Return the (x, y) coordinate for the center point of the cell that contains the specified text.  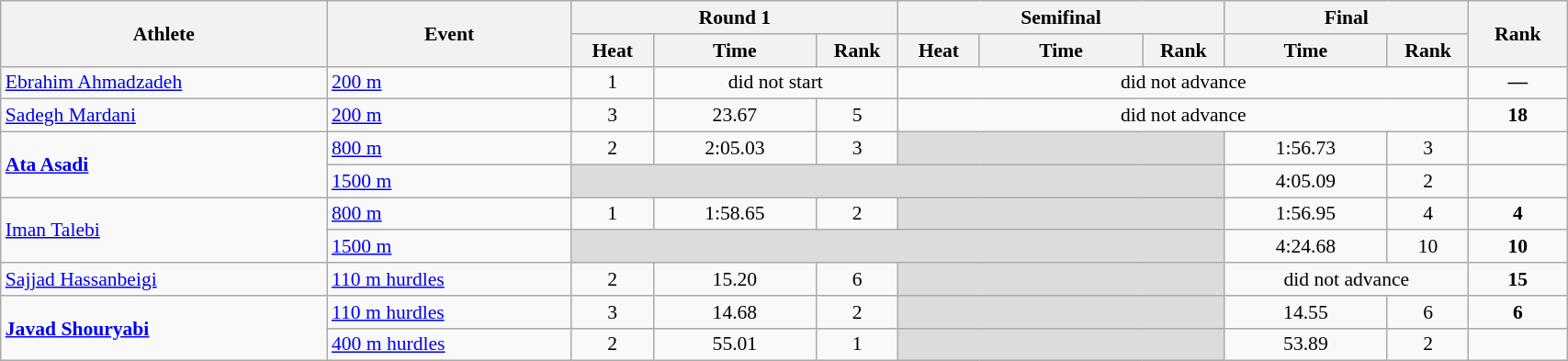
4:24.68 (1306, 247)
14.68 (735, 312)
Round 1 (735, 17)
Sajjad Hassanbeigi (164, 279)
15.20 (735, 279)
Ebrahim Ahmadzadeh (164, 83)
Javad Shouryabi (164, 329)
23.67 (735, 116)
18 (1517, 116)
55.01 (735, 344)
2:05.03 (735, 149)
Event (449, 33)
Semifinal (1060, 17)
5 (858, 116)
1:56.95 (1306, 214)
1:56.73 (1306, 149)
Final (1347, 17)
53.89 (1306, 344)
4:05.09 (1306, 181)
did not start (775, 83)
400 m hurdles (449, 344)
Iman Talebi (164, 230)
Ata Asadi (164, 165)
1:58.65 (735, 214)
Sadegh Mardani (164, 116)
15 (1517, 279)
Athlete (164, 33)
— (1517, 83)
14.55 (1306, 312)
